For the text-containing cell, return its midpoint in (x, y) coordinate format. 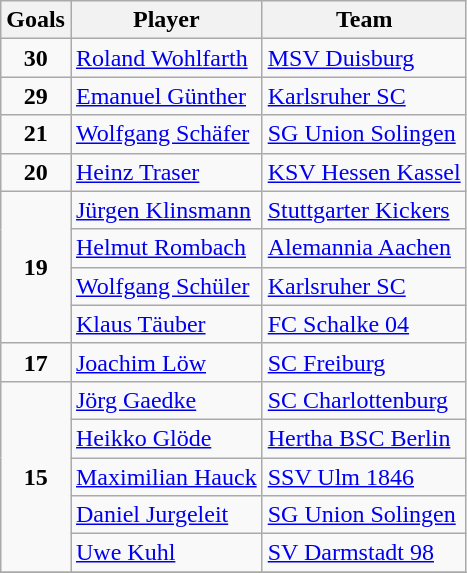
Jörg Gaedke (166, 400)
Maximilian Hauck (166, 477)
Klaus Täuber (166, 324)
Wolfgang Schüler (166, 286)
FC Schalke 04 (364, 324)
Daniel Jurgeleit (166, 515)
Helmut Rombach (166, 248)
Team (364, 20)
Wolfgang Schäfer (166, 134)
KSV Hessen Kassel (364, 172)
Jürgen Klinsmann (166, 210)
Goals (36, 20)
Alemannia Aachen (364, 248)
Joachim Löw (166, 362)
SV Darmstadt 98 (364, 553)
15 (36, 476)
30 (36, 58)
20 (36, 172)
Heinz Traser (166, 172)
21 (36, 134)
Player (166, 20)
29 (36, 96)
Roland Wohlfarth (166, 58)
19 (36, 267)
Emanuel Günther (166, 96)
Heikko Glöde (166, 438)
SC Charlottenburg (364, 400)
Uwe Kuhl (166, 553)
SC Freiburg (364, 362)
17 (36, 362)
Hertha BSC Berlin (364, 438)
SSV Ulm 1846 (364, 477)
Stuttgarter Kickers (364, 210)
MSV Duisburg (364, 58)
